Find where the given text appears and provide that cell's center as (X, Y) coordinate. 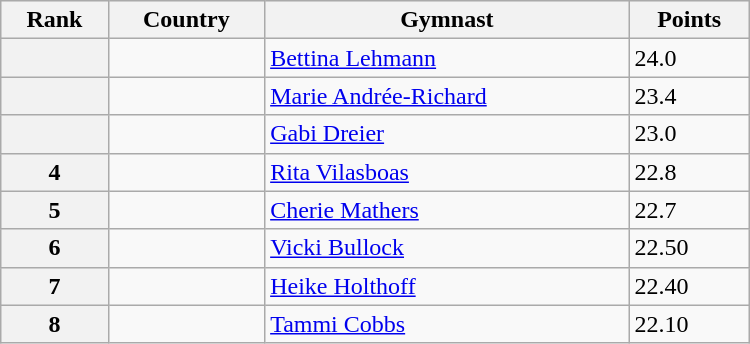
23.4 (689, 96)
4 (54, 172)
Marie Andrée-Richard (447, 96)
Rank (54, 20)
8 (54, 324)
22.7 (689, 210)
Country (186, 20)
Rita Vilasboas (447, 172)
23.0 (689, 134)
6 (54, 248)
22.40 (689, 286)
22.8 (689, 172)
Heike Holthoff (447, 286)
Vicki Bullock (447, 248)
22.10 (689, 324)
Cherie Mathers (447, 210)
Gymnast (447, 20)
Bettina Lehmann (447, 58)
7 (54, 286)
24.0 (689, 58)
5 (54, 210)
Gabi Dreier (447, 134)
22.50 (689, 248)
Points (689, 20)
Tammi Cobbs (447, 324)
